From the cell containing the given text, extract its center point as (X, Y) coordinate. 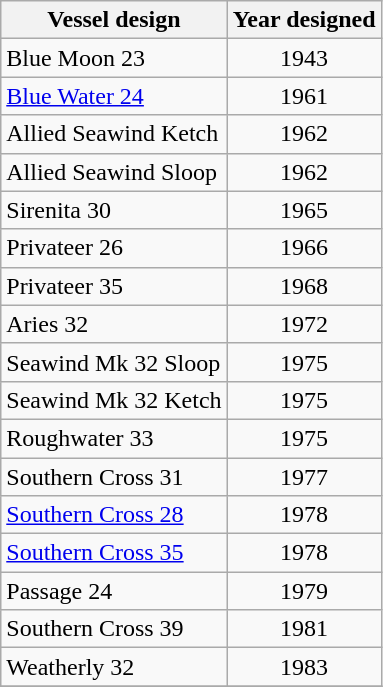
Blue Water 24 (114, 96)
Southern Cross 31 (114, 477)
Southern Cross 39 (114, 629)
1961 (304, 96)
1972 (304, 324)
1943 (304, 58)
1983 (304, 667)
Vessel design (114, 20)
Roughwater 33 (114, 438)
Privateer 35 (114, 286)
1966 (304, 248)
Passage 24 (114, 591)
Weatherly 32 (114, 667)
Blue Moon 23 (114, 58)
Seawind Mk 32 Ketch (114, 400)
Year designed (304, 20)
Aries 32 (114, 324)
1977 (304, 477)
Allied Seawind Sloop (114, 172)
1965 (304, 210)
Seawind Mk 32 Sloop (114, 362)
Southern Cross 35 (114, 553)
1981 (304, 629)
1968 (304, 286)
Sirenita 30 (114, 210)
Southern Cross 28 (114, 515)
Privateer 26 (114, 248)
Allied Seawind Ketch (114, 134)
1979 (304, 591)
